Return the (x, y) coordinate for the center point of the cell that contains the specified text.  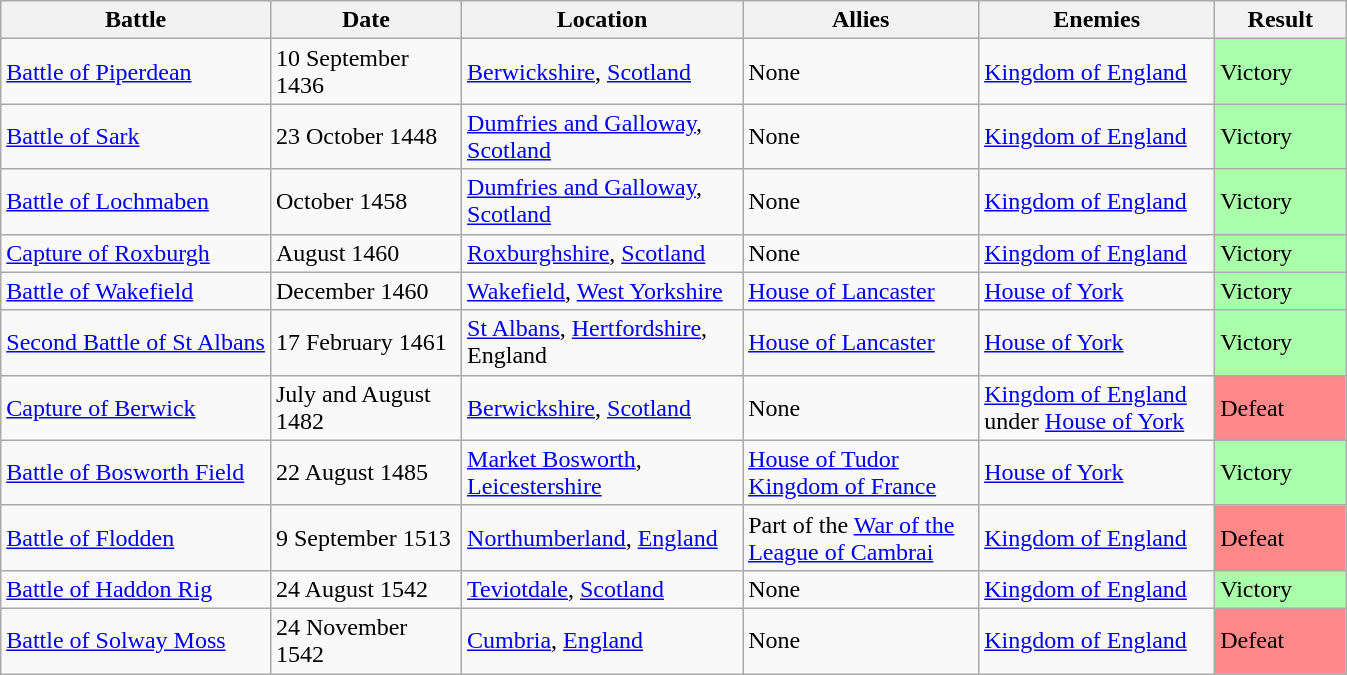
Battle (136, 20)
House of Tudor Kingdom of France (861, 472)
July and August 1482 (366, 408)
Battle of Flodden (136, 538)
Date (366, 20)
Battle of Haddon Rig (136, 589)
Kingdom of England under House of York (1097, 408)
Enemies (1097, 20)
Battle of Piperdean (136, 72)
St Albans, Hertfordshire, England (602, 342)
August 1460 (366, 253)
Battle of Wakefield (136, 291)
Roxburghshire, Scotland (602, 253)
Cumbria, England (602, 640)
Location (602, 20)
Market Bosworth, Leicestershire (602, 472)
9 September 1513 (366, 538)
Second Battle of St Albans (136, 342)
Teviotdale, Scotland (602, 589)
Capture of Roxburgh (136, 253)
Result (1280, 20)
Allies (861, 20)
24 November 1542 (366, 640)
Northumberland, England (602, 538)
Part of the War of the League of Cambrai (861, 538)
Wakefield, West Yorkshire (602, 291)
Battle of Lochmaben (136, 202)
Battle of Bosworth Field (136, 472)
Battle of Sark (136, 136)
22 August 1485 (366, 472)
December 1460 (366, 291)
17 February 1461 (366, 342)
Capture of Berwick (136, 408)
10 September 1436 (366, 72)
Battle of Solway Moss (136, 640)
October 1458 (366, 202)
23 October 1448 (366, 136)
24 August 1542 (366, 589)
